For the text-containing cell, return its midpoint in [x, y] coordinate format. 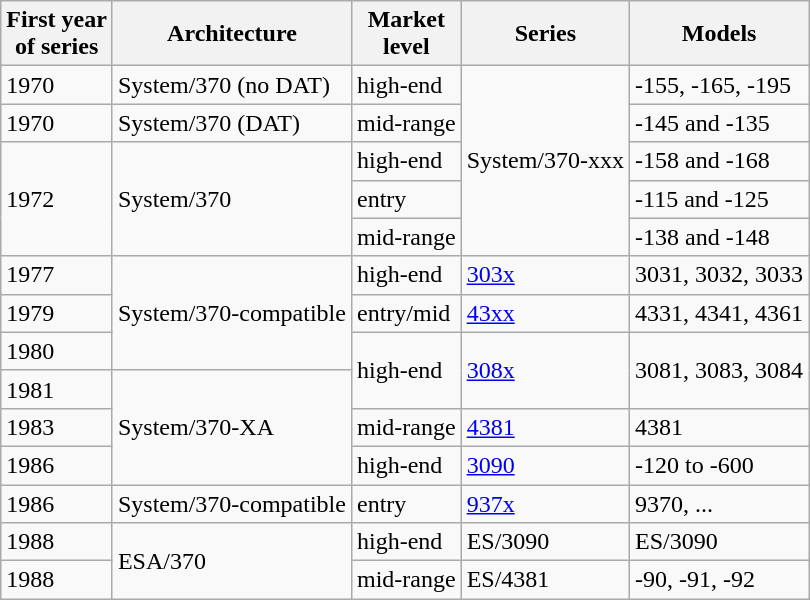
System/370 (no DAT) [232, 85]
entry/mid [406, 313]
303x [545, 275]
Architecture [232, 34]
System/370-xxx [545, 161]
Marketlevel [406, 34]
3090 [545, 465]
1979 [57, 313]
1981 [57, 389]
1972 [57, 199]
-115 and -125 [720, 199]
ES/4381 [545, 580]
-155, -165, -195 [720, 85]
43xx [545, 313]
308x [545, 370]
First yearof series [57, 34]
1977 [57, 275]
1980 [57, 351]
4331, 4341, 4361 [720, 313]
-138 and -148 [720, 237]
-145 and -135 [720, 123]
ESA/370 [232, 561]
-158 and -168 [720, 161]
937x [545, 503]
Series [545, 34]
System/370 (DAT) [232, 123]
System/370 [232, 199]
9370, ... [720, 503]
3031, 3032, 3033 [720, 275]
-90, -91, -92 [720, 580]
System/370-XA [232, 427]
Models [720, 34]
1983 [57, 427]
-120 to -600 [720, 465]
3081, 3083, 3084 [720, 370]
